Find where the given text appears and provide that cell's center as [x, y] coordinate. 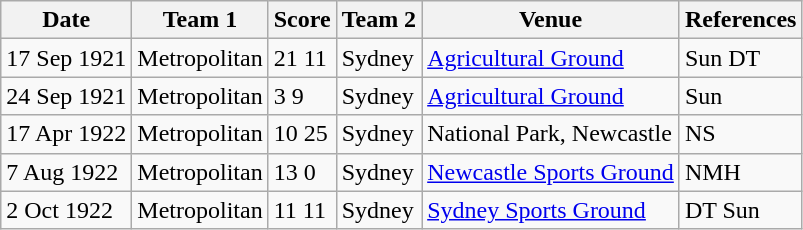
NS [740, 134]
Newcastle Sports Ground [551, 172]
10 25 [302, 134]
Venue [551, 20]
NMH [740, 172]
DT Sun [740, 210]
11 11 [302, 210]
Score [302, 20]
17 Sep 1921 [66, 58]
17 Apr 1922 [66, 134]
Team 1 [200, 20]
3 9 [302, 96]
2 Oct 1922 [66, 210]
7 Aug 1922 [66, 172]
13 0 [302, 172]
Sun DT [740, 58]
Team 2 [379, 20]
References [740, 20]
Date [66, 20]
24 Sep 1921 [66, 96]
Sydney Sports Ground [551, 210]
Sun [740, 96]
21 11 [302, 58]
National Park, Newcastle [551, 134]
